For the text-containing cell, return its midpoint in [X, Y] coordinate format. 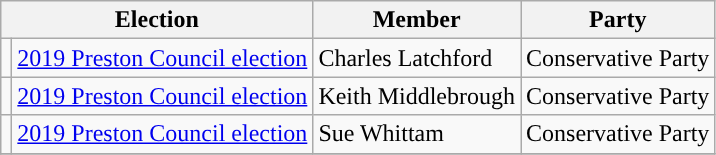
Election [157, 20]
Member [417, 20]
Charles Latchford [417, 58]
Keith Middlebrough [417, 96]
Party [618, 20]
Sue Whittam [417, 134]
